Extract the (X, Y) coordinate from the center of the cell holding the provided text.  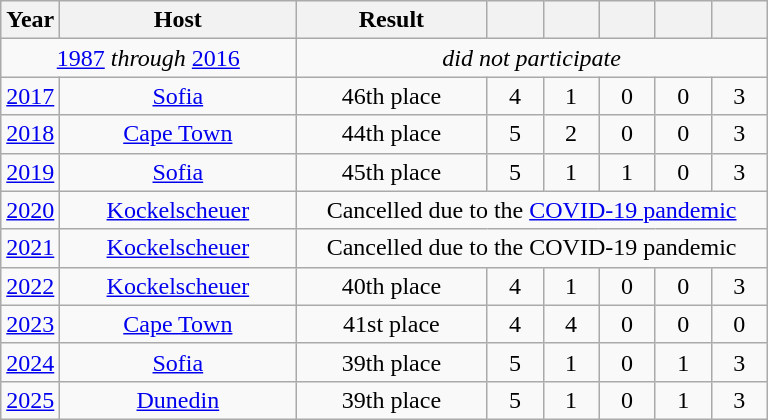
45th place (392, 172)
2019 (30, 172)
Dunedin (178, 400)
2018 (30, 134)
2017 (30, 96)
2 (571, 134)
46th place (392, 96)
2024 (30, 362)
44th place (392, 134)
2023 (30, 324)
2020 (30, 210)
41st place (392, 324)
2022 (30, 286)
did not participate (532, 58)
2021 (30, 248)
Result (392, 20)
Year (30, 20)
40th place (392, 286)
2025 (30, 400)
1987 through 2016 (148, 58)
Host (178, 20)
